Determine the [X, Y] coordinate at the center of the cell enclosing the given text.  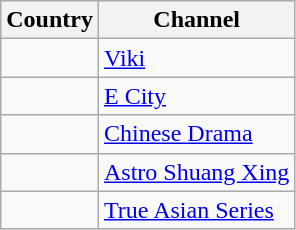
E City [196, 96]
Channel [196, 20]
True Asian Series [196, 210]
Country [50, 20]
Astro Shuang Xing [196, 172]
Viki [196, 58]
Chinese Drama [196, 134]
